Locate the cell with the specified text and output its [X, Y] center coordinate. 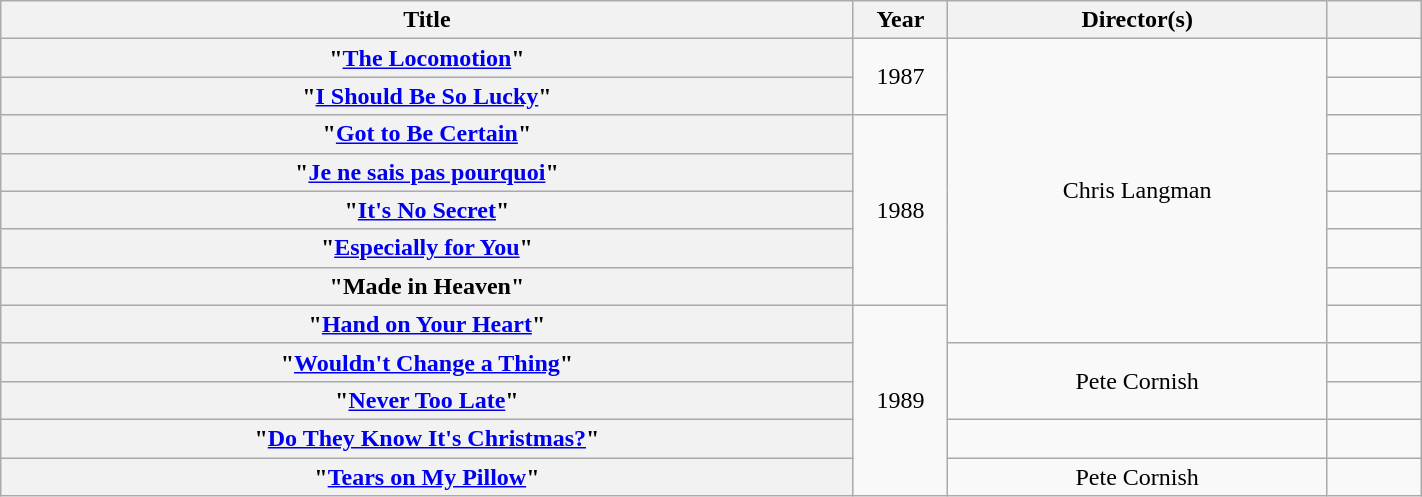
"Got to Be Certain" [427, 134]
"Never Too Late" [427, 400]
"I Should Be So Lucky" [427, 96]
"Wouldn't Change a Thing" [427, 362]
"Do They Know It's Christmas?" [427, 438]
Chris Langman [1138, 191]
"Made in Heaven" [427, 286]
Title [427, 20]
"Je ne sais pas pourquoi" [427, 172]
1987 [900, 77]
1988 [900, 210]
"Especially for You" [427, 248]
"Tears on My Pillow" [427, 477]
1989 [900, 400]
Director(s) [1138, 20]
"The Locomotion" [427, 58]
Year [900, 20]
"It's No Secret" [427, 210]
"Hand on Your Heart" [427, 324]
